From the cell containing the given text, extract its center point as [X, Y] coordinate. 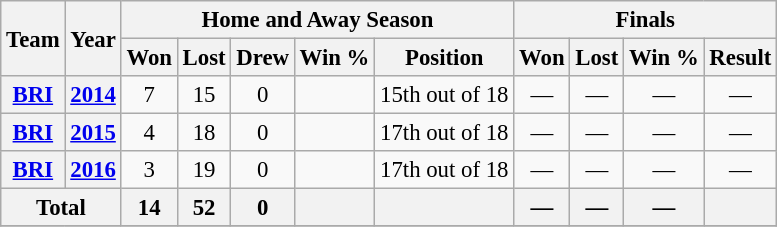
14 [149, 208]
2014 [93, 95]
Year [93, 38]
15 [204, 95]
Team [33, 38]
52 [204, 208]
7 [149, 95]
4 [149, 133]
Finals [646, 20]
3 [149, 170]
18 [204, 133]
15th out of 18 [444, 95]
Position [444, 58]
Result [740, 58]
Total [61, 208]
Home and Away Season [318, 20]
Drew [262, 58]
2015 [93, 133]
19 [204, 170]
2016 [93, 170]
